Find where the given text appears and provide that cell's center as (x, y) coordinate. 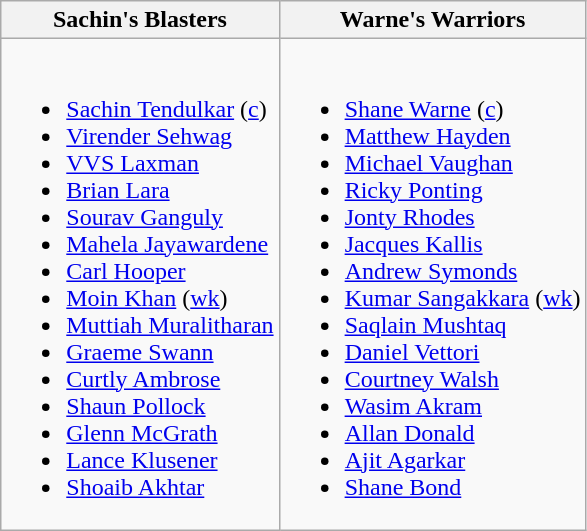
Warne's Warriors (432, 20)
Sachin's Blasters (140, 20)
